Return (x, y) of the center of cell containing provided text 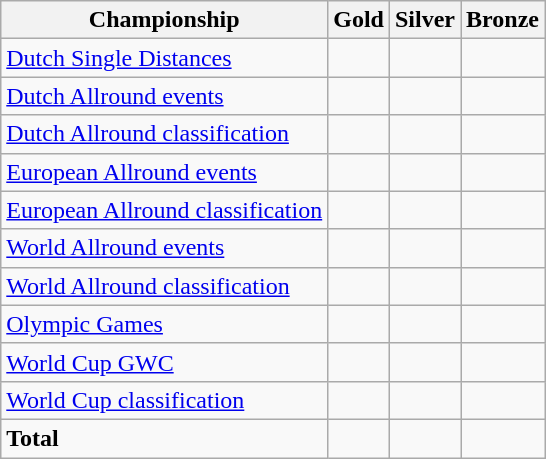
Dutch Single Distances (164, 58)
World Allround events (164, 248)
Dutch Allround events (164, 96)
European Allround classification (164, 210)
Bronze (503, 20)
Total (164, 438)
World Allround classification (164, 286)
Championship (164, 20)
European Allround events (164, 172)
Dutch Allround classification (164, 134)
World Cup classification (164, 400)
Olympic Games (164, 324)
Silver (424, 20)
World Cup GWC (164, 362)
Gold (359, 20)
